For the text-containing cell, return its midpoint in (X, Y) coordinate format. 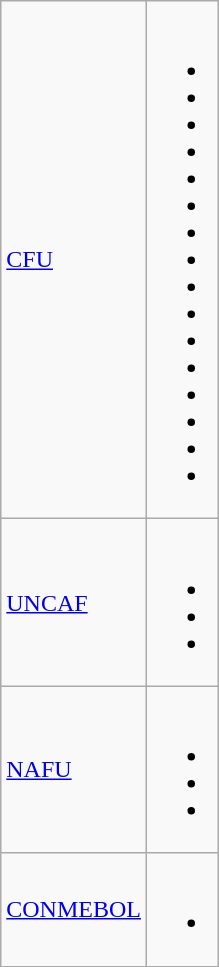
CFU (74, 260)
NAFU (74, 770)
UNCAF (74, 602)
CONMEBOL (74, 910)
